Find where the given text appears and provide that cell's center as [x, y] coordinate. 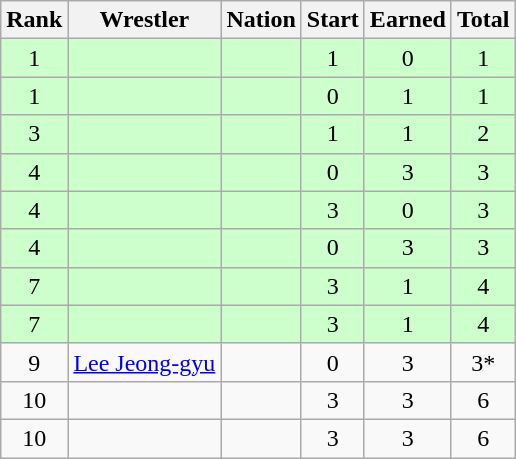
Rank [34, 20]
Earned [408, 20]
9 [34, 362]
Total [483, 20]
3* [483, 362]
Wrestler [144, 20]
Nation [261, 20]
Lee Jeong-gyu [144, 362]
2 [483, 134]
Start [332, 20]
